Identify which cell holds the provided text, then report its (X, Y) central coordinate. 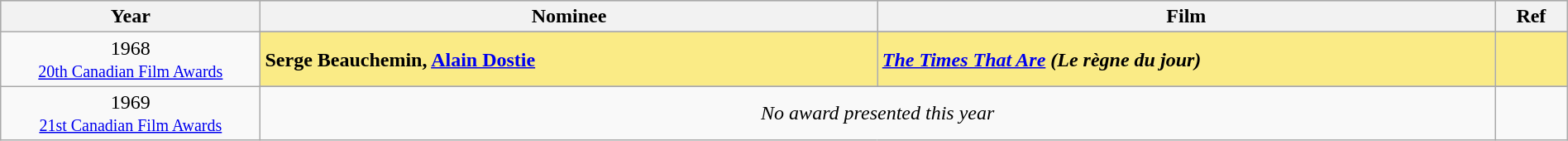
Ref (1532, 17)
No award presented this year (878, 113)
196820th Canadian Film Awards (131, 60)
Serge Beauchemin, Alain Dostie (569, 60)
Nominee (569, 17)
196921st Canadian Film Awards (131, 113)
Year (131, 17)
Film (1186, 17)
The Times That Are (Le règne du jour) (1186, 60)
